Pinpoint the cell where the given text exists, returning its (x, y) midpoint coordinate. 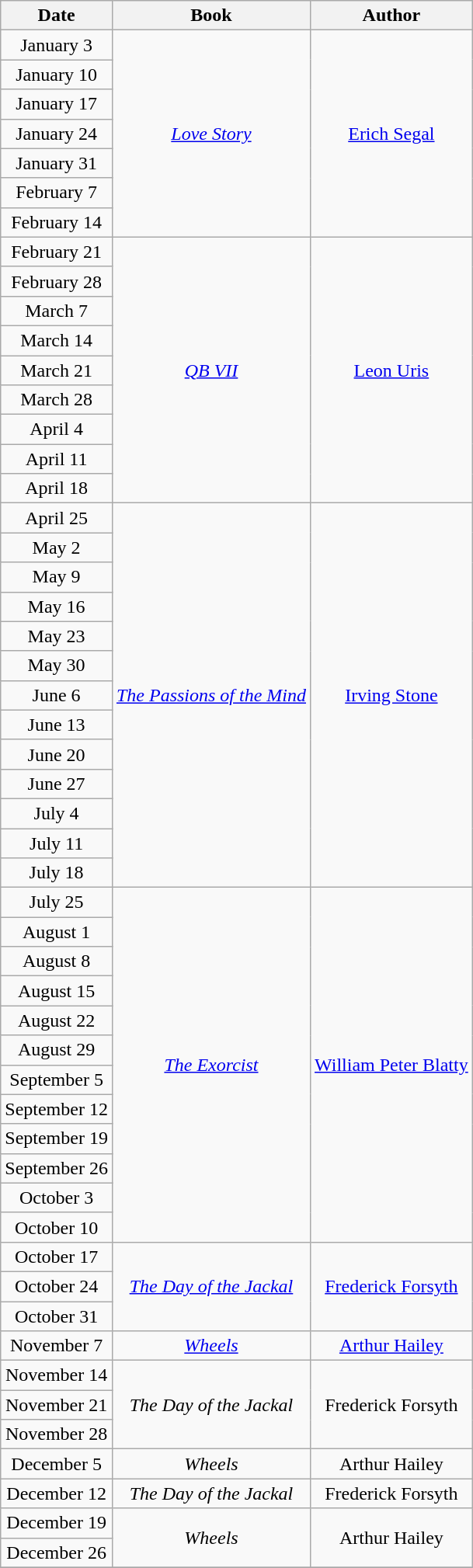
February 28 (57, 281)
August 29 (57, 1050)
February 14 (57, 222)
Leon Uris (391, 370)
October 3 (57, 1198)
Book (211, 16)
December 5 (57, 1464)
April 11 (57, 459)
April 25 (57, 518)
Date (57, 16)
June 20 (57, 754)
May 23 (57, 636)
June 6 (57, 695)
Irving Stone (391, 696)
June 13 (57, 725)
August 1 (57, 932)
September 26 (57, 1168)
January 3 (57, 45)
September 5 (57, 1080)
August 22 (57, 1020)
March 21 (57, 370)
The Exorcist (211, 1066)
December 19 (57, 1523)
November 7 (57, 1346)
July 18 (57, 873)
October 24 (57, 1286)
July 4 (57, 813)
November 14 (57, 1375)
December 26 (57, 1552)
January 31 (57, 163)
May 30 (57, 666)
September 12 (57, 1109)
Erich Segal (391, 134)
Author (391, 16)
March 28 (57, 400)
August 8 (57, 961)
May 2 (57, 548)
August 15 (57, 991)
October 17 (57, 1257)
October 31 (57, 1316)
April 4 (57, 429)
October 10 (57, 1227)
Love Story (211, 134)
July 25 (57, 902)
December 12 (57, 1493)
February 21 (57, 252)
June 27 (57, 784)
April 18 (57, 488)
November 28 (57, 1434)
November 21 (57, 1405)
March 14 (57, 340)
March 7 (57, 311)
May 9 (57, 577)
May 16 (57, 607)
QB VII (211, 370)
July 11 (57, 843)
January 10 (57, 75)
September 19 (57, 1139)
William Peter Blatty (391, 1066)
The Passions of the Mind (211, 696)
February 7 (57, 193)
January 24 (57, 134)
January 17 (57, 104)
